Determine the (X, Y) coordinate at the center of the cell enclosing the given text.  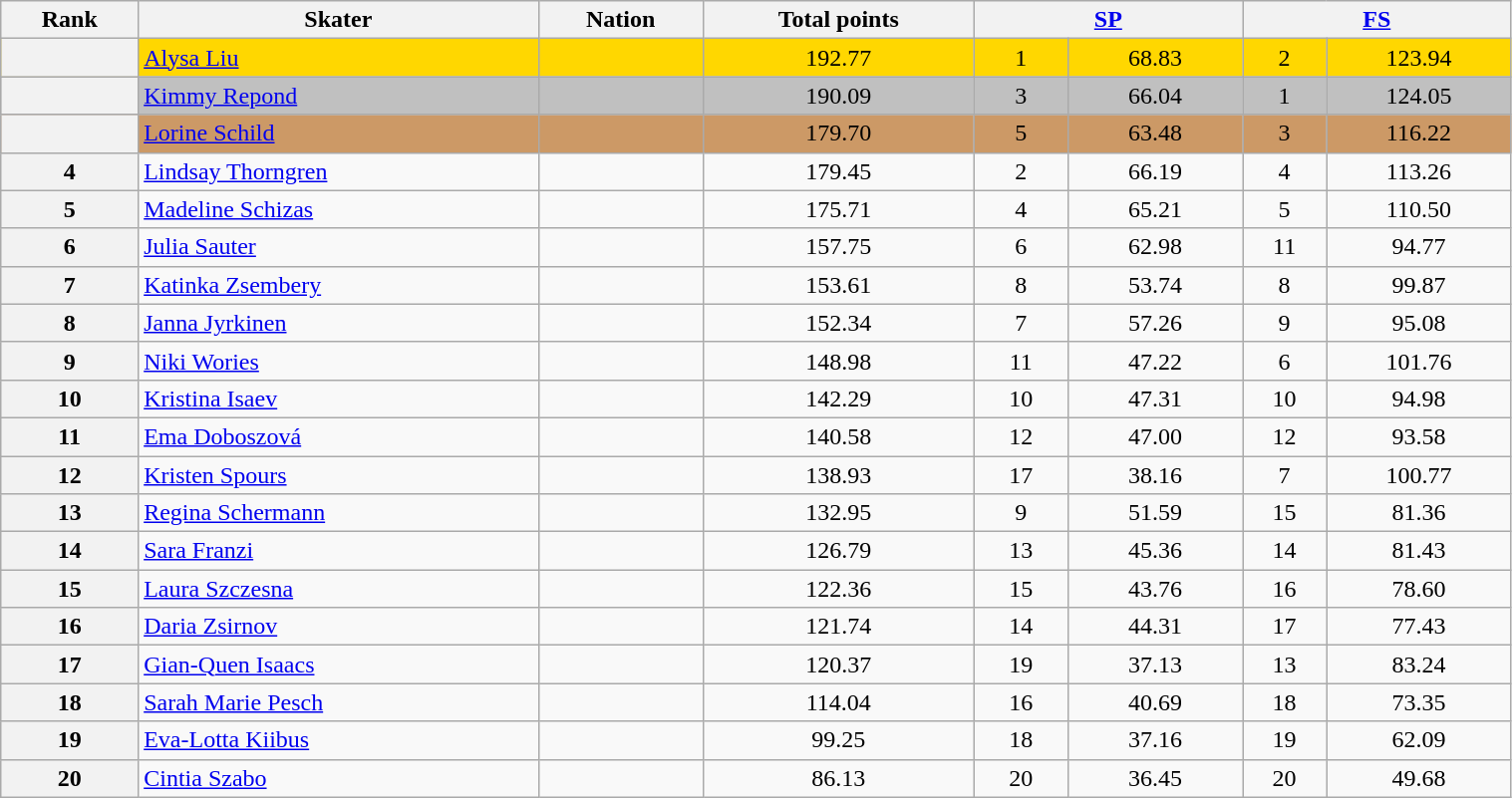
121.74 (838, 627)
Nation (620, 20)
Kimmy Repond (339, 96)
Alysa Liu (339, 58)
Gian-Quen Isaacs (339, 665)
81.36 (1419, 513)
175.71 (838, 209)
Katinka Zsembery (339, 285)
37.13 (1154, 665)
94.98 (1419, 399)
Kristina Isaev (339, 399)
78.60 (1419, 589)
Ema Doboszová (339, 436)
Eva-Lotta Kiibus (339, 740)
Sarah Marie Pesch (339, 702)
66.19 (1154, 171)
Niki Wories (339, 361)
37.16 (1154, 740)
95.08 (1419, 323)
93.58 (1419, 436)
140.58 (838, 436)
120.37 (838, 665)
Kristen Spours (339, 475)
Regina Schermann (339, 513)
116.22 (1419, 133)
83.24 (1419, 665)
153.61 (838, 285)
Laura Szczesna (339, 589)
45.36 (1154, 551)
Madeline Schizas (339, 209)
Lorine Schild (339, 133)
57.26 (1154, 323)
65.21 (1154, 209)
SP (1108, 20)
Janna Jyrkinen (339, 323)
Skater (339, 20)
77.43 (1419, 627)
FS (1377, 20)
122.36 (838, 589)
190.09 (838, 96)
38.16 (1154, 475)
Total points (838, 20)
68.83 (1154, 58)
179.45 (838, 171)
Rank (70, 20)
152.34 (838, 323)
47.00 (1154, 436)
157.75 (838, 247)
43.76 (1154, 589)
148.98 (838, 361)
138.93 (838, 475)
Sara Franzi (339, 551)
73.35 (1419, 702)
Cintia Szabo (339, 778)
53.74 (1154, 285)
Daria Zsirnov (339, 627)
99.25 (838, 740)
40.69 (1154, 702)
44.31 (1154, 627)
179.70 (838, 133)
132.95 (838, 513)
114.04 (838, 702)
47.31 (1154, 399)
Julia Sauter (339, 247)
113.26 (1419, 171)
192.77 (838, 58)
63.48 (1154, 133)
47.22 (1154, 361)
36.45 (1154, 778)
126.79 (838, 551)
51.59 (1154, 513)
49.68 (1419, 778)
124.05 (1419, 96)
62.09 (1419, 740)
142.29 (838, 399)
Lindsay Thorngren (339, 171)
66.04 (1154, 96)
110.50 (1419, 209)
123.94 (1419, 58)
86.13 (838, 778)
94.77 (1419, 247)
99.87 (1419, 285)
101.76 (1419, 361)
81.43 (1419, 551)
100.77 (1419, 475)
62.98 (1154, 247)
